Pinpoint the cell where the given text exists, returning its [X, Y] midpoint coordinate. 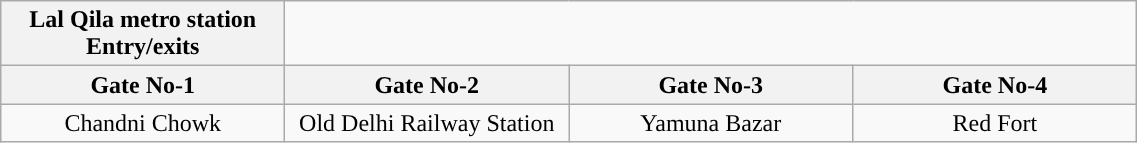
Gate No-1 [143, 85]
Gate No-3 [711, 85]
Red Fort [995, 123]
Chandni Chowk [143, 123]
Gate No-4 [995, 85]
Yamuna Bazar [711, 123]
Gate No-2 [427, 85]
Old Delhi Railway Station [427, 123]
Lal Qila metro station Entry/exits [143, 34]
